Extract the (X, Y) coordinate from the center of the cell holding the provided text.  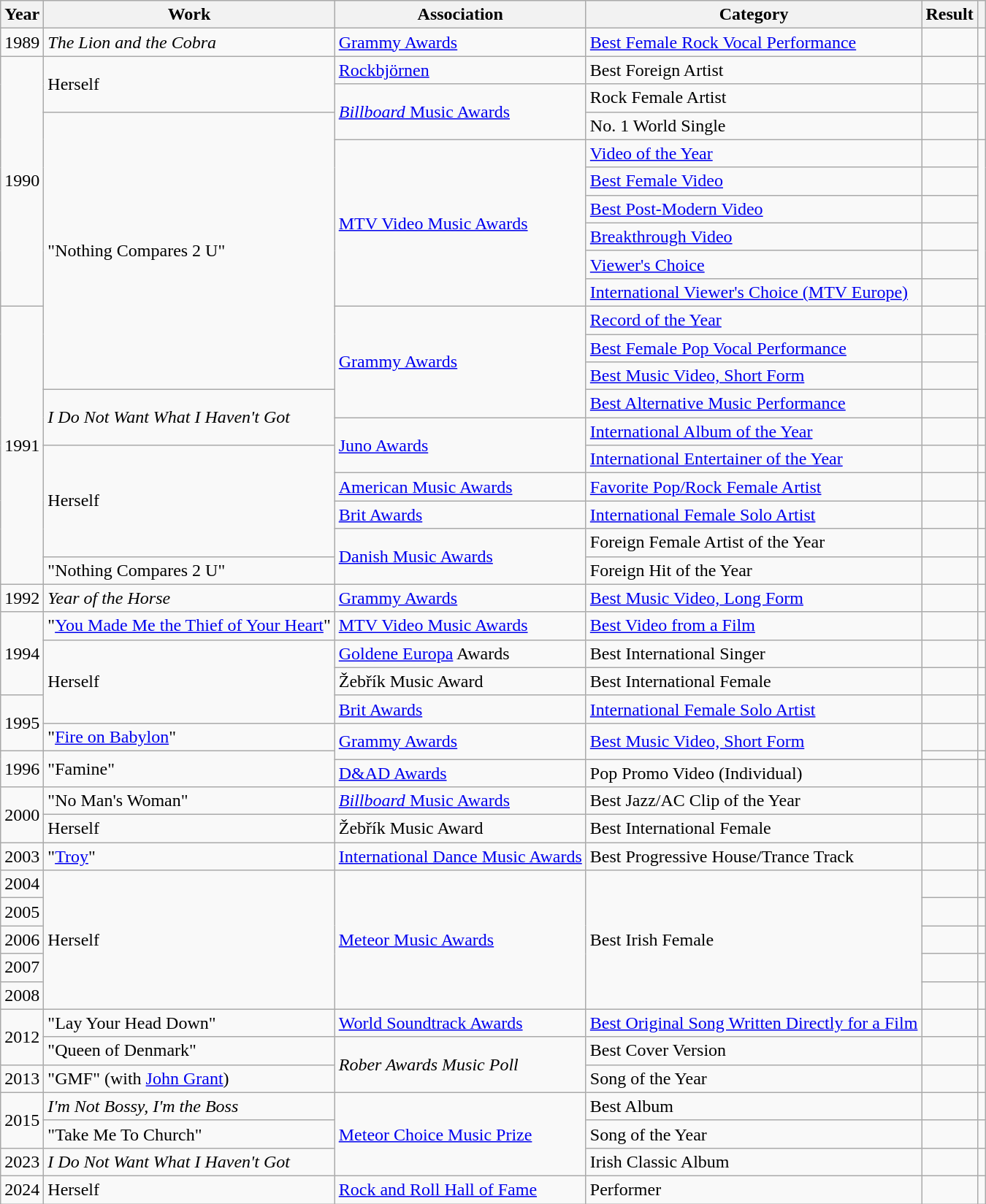
"Troy" (189, 856)
Performer (754, 1189)
Best Female Video (754, 181)
D&AD Awards (460, 773)
1991 (22, 445)
Foreign Hit of the Year (754, 570)
2024 (22, 1189)
Year (22, 15)
Foreign Female Artist of the Year (754, 542)
"Famine" (189, 768)
The Lion and the Cobra (189, 42)
Result (949, 15)
2003 (22, 856)
1995 (22, 723)
2007 (22, 967)
"You Made Me the Thief of Your Heart" (189, 626)
American Music Awards (460, 487)
1990 (22, 181)
"Lay Your Head Down" (189, 1023)
Work (189, 15)
"No Man's Woman" (189, 801)
Best Female Pop Vocal Performance (754, 348)
2005 (22, 912)
Best Cover Version (754, 1051)
Rober Awards Music Poll (460, 1065)
1996 (22, 768)
1992 (22, 598)
Juno Awards (460, 445)
Viewer's Choice (754, 264)
Best Video from a Film (754, 626)
Rock Female Artist (754, 98)
2023 (22, 1162)
"Fire on Babylon" (189, 737)
No. 1 World Single (754, 126)
World Soundtrack Awards (460, 1023)
Best Jazz/AC Clip of the Year (754, 801)
Best Irish Female (754, 940)
Best Alternative Music Performance (754, 404)
Favorite Pop/Rock Female Artist (754, 487)
1989 (22, 42)
Danish Music Awards (460, 556)
Rockbjörnen (460, 70)
Category (754, 15)
2004 (22, 884)
Goldene Europa Awards (460, 653)
Meteor Music Awards (460, 940)
"Queen of Denmark" (189, 1051)
Best Foreign Artist (754, 70)
Best Original Song Written Directly for a Film (754, 1023)
2008 (22, 995)
2000 (22, 815)
Best International Singer (754, 653)
International Album of the Year (754, 432)
Record of the Year (754, 320)
Best Post-Modern Video (754, 209)
Year of the Horse (189, 598)
I'm Not Bossy, I'm the Boss (189, 1106)
Irish Classic Album (754, 1162)
International Viewer's Choice (MTV Europe) (754, 292)
1994 (22, 653)
2006 (22, 940)
International Dance Music Awards (460, 856)
"Take Me To Church" (189, 1134)
Best Music Video, Long Form (754, 598)
Meteor Choice Music Prize (460, 1134)
Pop Promo Video (Individual) (754, 773)
Best Album (754, 1106)
Best Female Rock Vocal Performance (754, 42)
International Entertainer of the Year (754, 459)
"GMF" (with John Grant) (189, 1078)
Best Progressive House/Trance Track (754, 856)
Association (460, 15)
Breakthrough Video (754, 237)
2015 (22, 1120)
2012 (22, 1037)
Rock and Roll Hall of Fame (460, 1189)
Video of the Year (754, 153)
2013 (22, 1078)
